Search for the cell housing the specified text and yield its [X, Y] center coordinate. 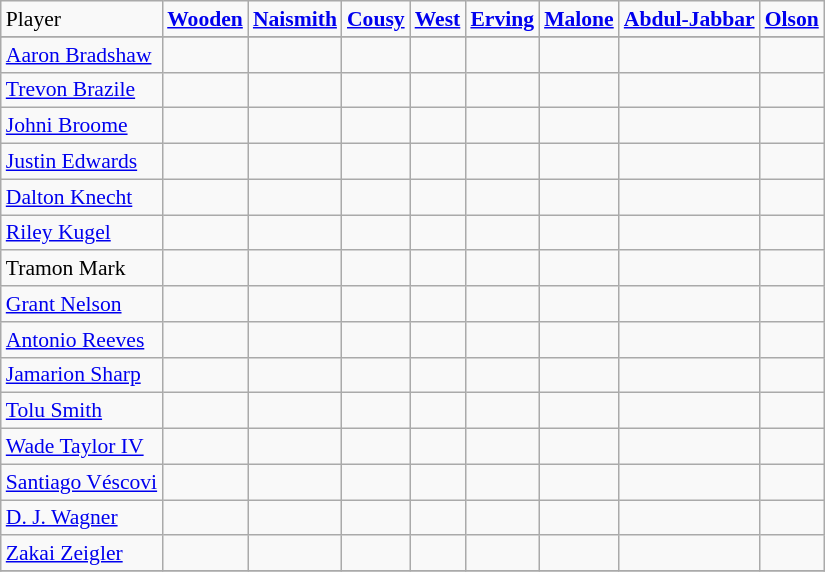
Abdul-Jabbar [690, 19]
Wade Taylor IV [82, 447]
Erving [502, 19]
Grant Nelson [82, 304]
Zakai Zeigler [82, 554]
Dalton Knecht [82, 197]
Malone [579, 19]
Player [82, 19]
Riley Kugel [82, 233]
Wooden [205, 19]
Cousy [376, 19]
Olson [792, 19]
Tramon Mark [82, 269]
Jamarion Sharp [82, 375]
Santiago Véscovi [82, 482]
Johni Broome [82, 126]
D. J. Wagner [82, 518]
Justin Edwards [82, 162]
Trevon Brazile [82, 90]
West [438, 19]
Antonio Reeves [82, 340]
Naismith [295, 19]
Aaron Bradshaw [82, 55]
Tolu Smith [82, 411]
